For the text-containing cell, return its midpoint in [x, y] coordinate format. 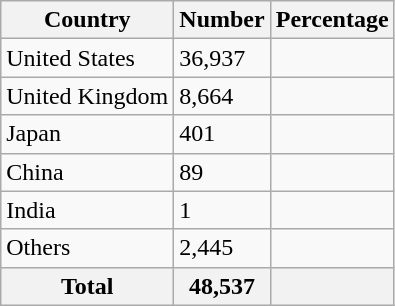
89 [222, 172]
Number [222, 20]
401 [222, 134]
8,664 [222, 96]
1 [222, 210]
36,937 [222, 58]
Others [88, 248]
Country [88, 20]
2,445 [222, 248]
Japan [88, 134]
India [88, 210]
China [88, 172]
48,537 [222, 286]
United Kingdom [88, 96]
United States [88, 58]
Total [88, 286]
Percentage [332, 20]
